Determine the [x, y] coordinate at the center of the cell enclosing the given text.  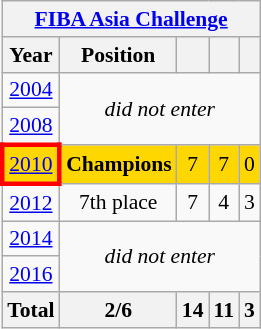
2/6 [118, 310]
Position [118, 55]
2008 [30, 126]
2014 [30, 239]
FIBA Asia Challenge [131, 19]
Champions [118, 164]
Total [30, 310]
2010 [30, 164]
11 [224, 310]
7th place [118, 202]
4 [224, 202]
Year [30, 55]
0 [250, 164]
2004 [30, 90]
14 [193, 310]
2012 [30, 202]
2016 [30, 275]
